Capture the cell that displays the provided text and extract its (X, Y) central coordinate. 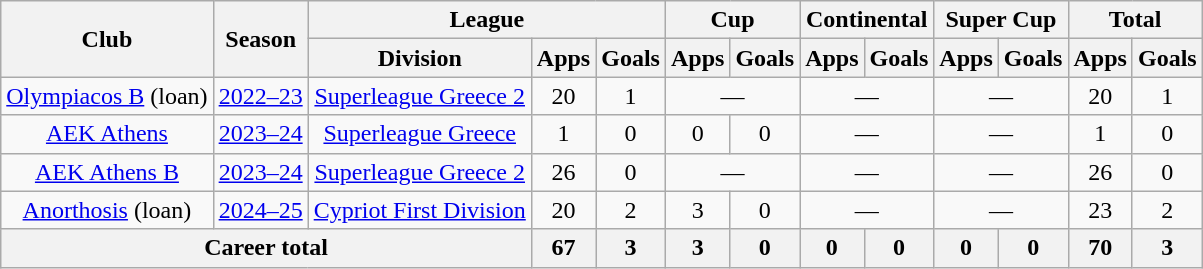
AEK Athens (107, 134)
23 (1100, 210)
Anorthosis (loan) (107, 210)
Total (1135, 20)
Superleague Greece (420, 134)
Super Cup (1001, 20)
2022–23 (260, 96)
2024–25 (260, 210)
AEK Athens B (107, 172)
League (486, 20)
Cup (732, 20)
67 (563, 248)
Division (420, 58)
Olympiacos B (loan) (107, 96)
Cypriot First Division (420, 210)
Career total (266, 248)
Club (107, 39)
Season (260, 39)
Continental (867, 20)
70 (1100, 248)
